For the text-containing cell, return its midpoint in (x, y) coordinate format. 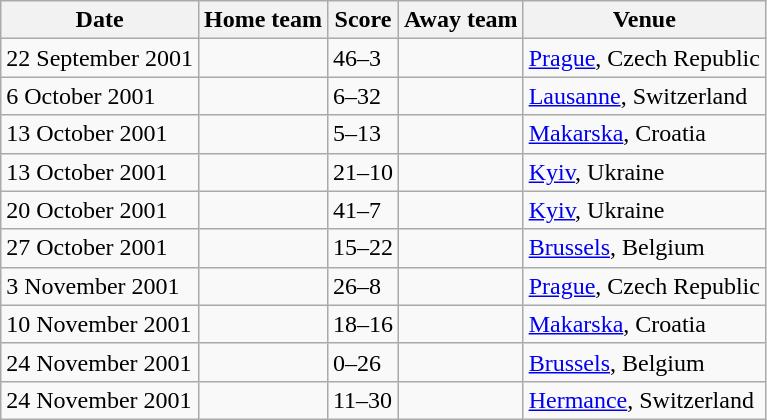
27 October 2001 (100, 248)
22 September 2001 (100, 58)
11–30 (362, 400)
Hermance, Switzerland (644, 400)
26–8 (362, 286)
Away team (462, 20)
18–16 (362, 324)
0–26 (362, 362)
46–3 (362, 58)
10 November 2001 (100, 324)
15–22 (362, 248)
Home team (262, 20)
6–32 (362, 96)
Date (100, 20)
3 November 2001 (100, 286)
Venue (644, 20)
20 October 2001 (100, 210)
41–7 (362, 210)
5–13 (362, 134)
Score (362, 20)
21–10 (362, 172)
Lausanne, Switzerland (644, 96)
6 October 2001 (100, 96)
